Return the [X, Y] coordinate for the center point of the cell that contains the specified text.  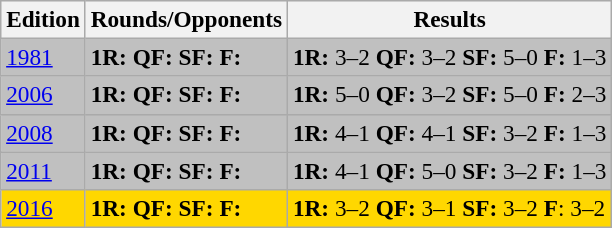
1R: 4–1 QF: 5–0 SF: 3–2 F: 1–3 [450, 170]
2016 [44, 208]
Rounds/Opponents [186, 19]
2008 [44, 133]
1R: 4–1 QF: 4–1 SF: 3–2 F: 1–3 [450, 133]
1R: 3–2 QF: 3–2 SF: 5–0 F: 1–3 [450, 57]
Results [450, 19]
1R: 3–2 QF: 3–1 SF: 3–2 F: 3–2 [450, 208]
2006 [44, 95]
Edition [44, 19]
2011 [44, 170]
1R: 5–0 QF: 3–2 SF: 5–0 F: 2–3 [450, 95]
1981 [44, 57]
